For the text-containing cell, return its midpoint in [X, Y] coordinate format. 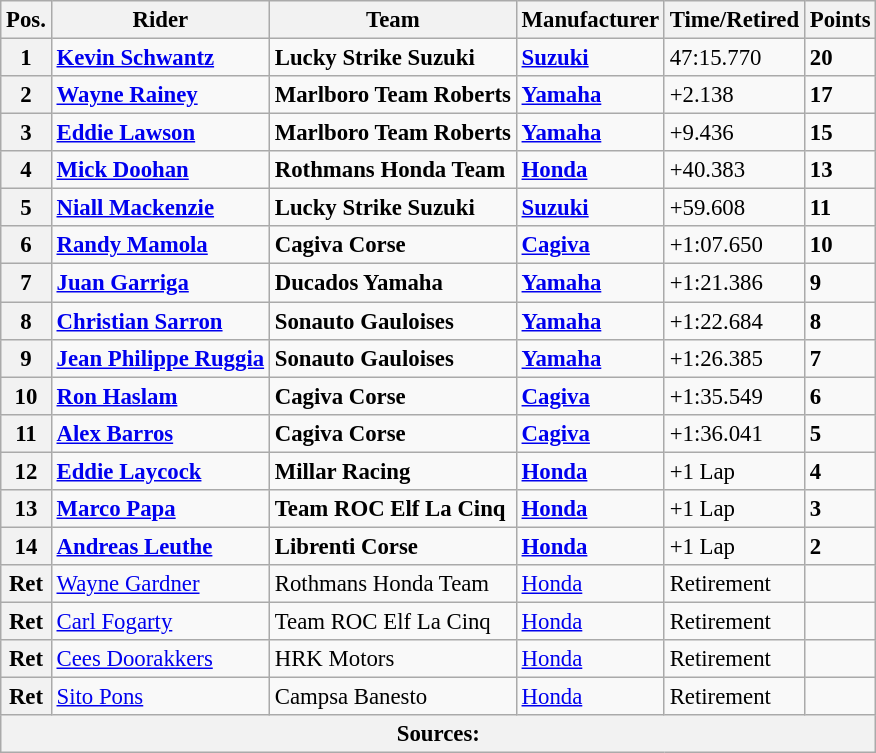
+59.608 [734, 208]
Rider [160, 20]
Ducados Yamaha [392, 283]
Eddie Laycock [160, 471]
HRK Motors [392, 659]
14 [26, 546]
Wayne Rainey [160, 95]
20 [840, 58]
Points [840, 20]
+40.383 [734, 170]
47:15.770 [734, 58]
Millar Racing [392, 471]
+2.138 [734, 95]
Kevin Schwantz [160, 58]
+1:21.386 [734, 283]
Jean Philippe Ruggia [160, 358]
Librenti Corse [392, 546]
15 [840, 133]
Cees Doorakkers [160, 659]
Juan Garriga [160, 283]
Team [392, 20]
Mick Doohan [160, 170]
+1:22.684 [734, 321]
Manufacturer [590, 20]
Niall Mackenzie [160, 208]
Randy Mamola [160, 245]
+1:36.041 [734, 433]
Andreas Leuthe [160, 546]
Sito Pons [160, 697]
+1:26.385 [734, 358]
+1:35.549 [734, 396]
Time/Retired [734, 20]
Wayne Gardner [160, 584]
+9.436 [734, 133]
Ron Haslam [160, 396]
Christian Sarron [160, 321]
+1:07.650 [734, 245]
Alex Barros [160, 433]
12 [26, 471]
1 [26, 58]
Pos. [26, 20]
Marco Papa [160, 509]
Carl Fogarty [160, 621]
17 [840, 95]
Eddie Lawson [160, 133]
Sources: [438, 734]
Campsa Banesto [392, 697]
